Pinpoint the cell where the given text exists, returning its (x, y) midpoint coordinate. 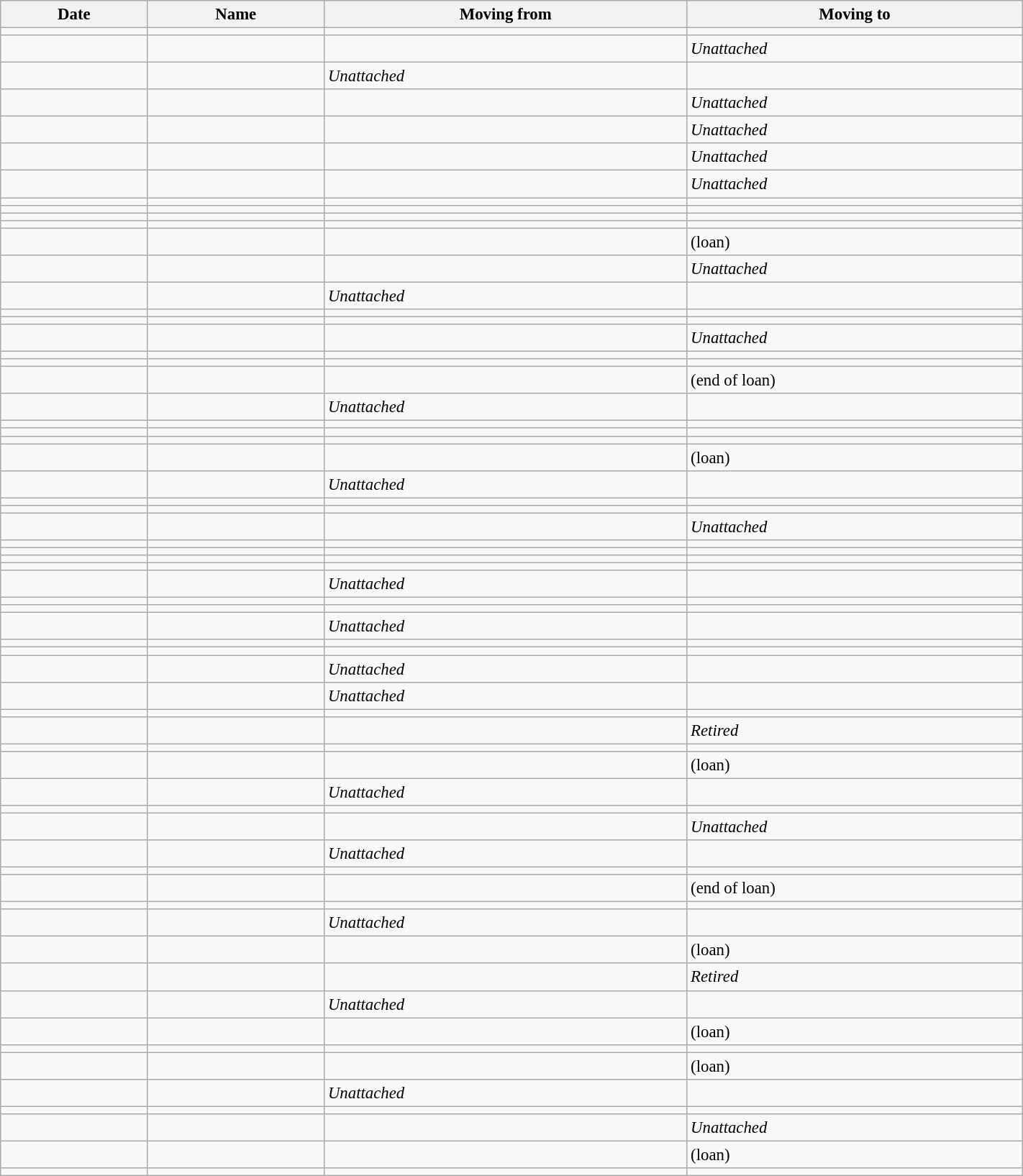
Moving from (506, 14)
Date (74, 14)
Moving to (855, 14)
Name (236, 14)
